For the text-containing cell, return its midpoint in [x, y] coordinate format. 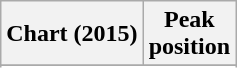
Peakposition [189, 34]
Chart (2015) [72, 34]
